Scan for the cell matching the given text and deliver its [X, Y] coordinate at center. 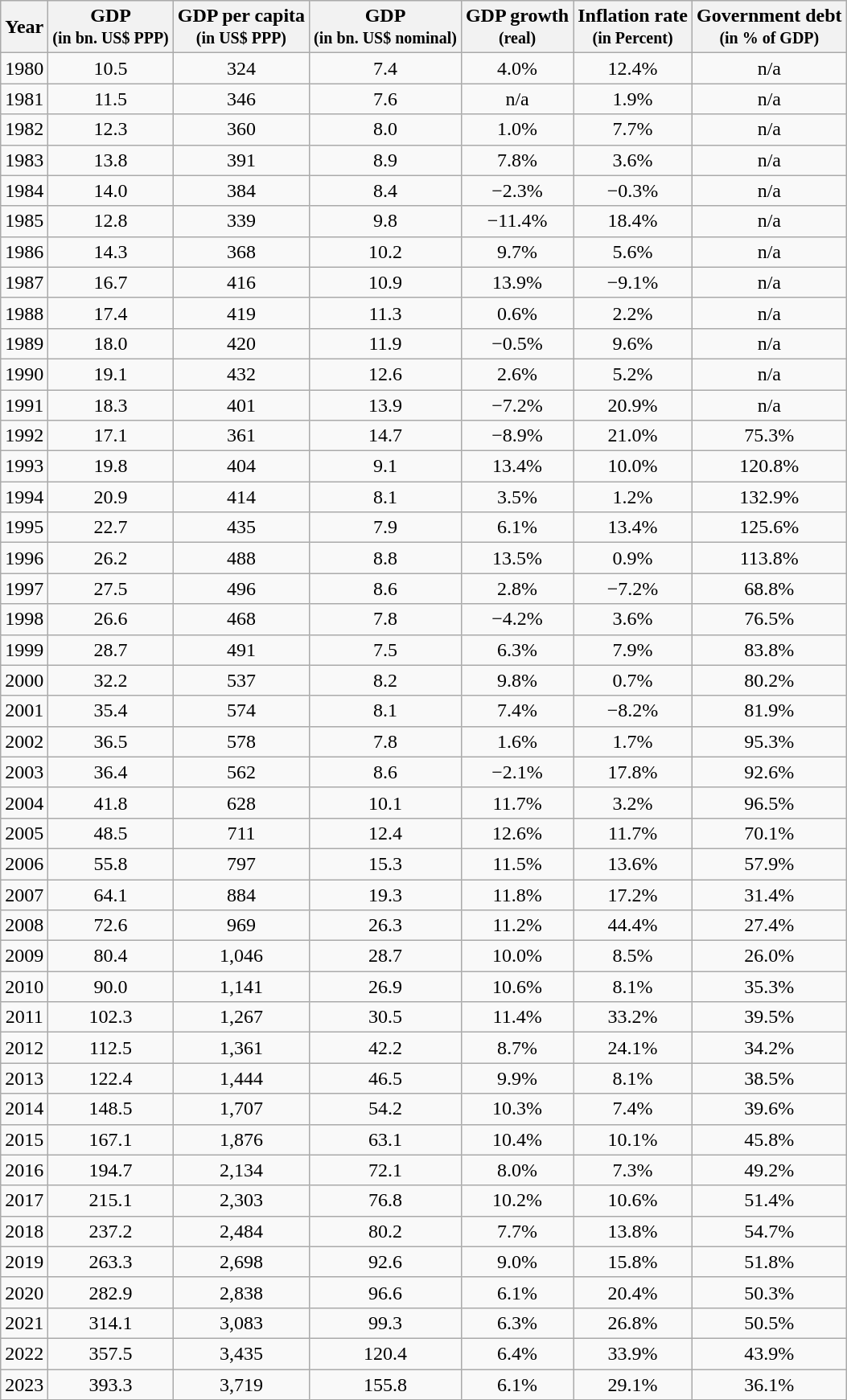
68.8% [769, 589]
2009 [24, 956]
132.9% [769, 497]
2,303 [241, 1201]
11.5 [111, 99]
8.7% [516, 1048]
488 [241, 558]
2008 [24, 926]
0.6% [516, 313]
2006 [24, 864]
2012 [24, 1048]
1,141 [241, 987]
2.6% [516, 374]
GDP(in bn. US$ PPP) [111, 27]
46.5 [386, 1078]
496 [241, 589]
416 [241, 282]
2002 [24, 741]
18.0 [111, 343]
1999 [24, 650]
18.4% [633, 221]
1986 [24, 252]
8.8 [386, 558]
81.9% [769, 711]
26.8% [633, 1323]
36.4 [111, 772]
1,361 [241, 1048]
−2.1% [516, 772]
11.2% [516, 926]
113.8% [769, 558]
GDP growth(real) [516, 27]
54.7% [769, 1231]
1994 [24, 497]
26.9 [386, 987]
20.9% [633, 404]
30.5 [386, 1017]
11.4% [516, 1017]
2020 [24, 1292]
10.1 [386, 803]
15.3 [386, 864]
−2.3% [516, 191]
15.8% [633, 1262]
1.9% [633, 99]
1,046 [241, 956]
12.3 [111, 129]
13.8% [633, 1231]
17.4 [111, 313]
54.2 [386, 1109]
420 [241, 343]
125.6% [769, 528]
1985 [24, 221]
44.4% [633, 926]
5.2% [633, 374]
2,838 [241, 1292]
11.8% [516, 895]
9.0% [516, 1262]
1982 [24, 129]
57.9% [769, 864]
578 [241, 741]
324 [241, 68]
1.0% [516, 129]
432 [241, 374]
1983 [24, 160]
26.2 [111, 558]
2.2% [633, 313]
0.9% [633, 558]
167.1 [111, 1139]
1980 [24, 68]
9.8 [386, 221]
33.2% [633, 1017]
7.4 [386, 68]
43.9% [769, 1353]
−4.2% [516, 619]
16.7 [111, 282]
1997 [24, 589]
391 [241, 160]
4.0% [516, 68]
10.5 [111, 68]
2013 [24, 1078]
2023 [24, 1384]
76.5% [769, 619]
51.4% [769, 1201]
282.9 [111, 1292]
27.5 [111, 589]
9.9% [516, 1078]
8.2 [386, 680]
80.4 [111, 956]
1,876 [241, 1139]
17.8% [633, 772]
7.6 [386, 99]
1,707 [241, 1109]
1998 [24, 619]
24.1% [633, 1048]
Inflation rate(in Percent) [633, 27]
72.1 [386, 1170]
19.1 [111, 374]
42.2 [386, 1048]
562 [241, 772]
2000 [24, 680]
120.4 [386, 1353]
8.0 [386, 129]
10.4% [516, 1139]
1989 [24, 343]
12.4 [386, 833]
10.1% [633, 1139]
237.2 [111, 1231]
31.4% [769, 895]
5.6% [633, 252]
401 [241, 404]
361 [241, 436]
Year [24, 27]
1981 [24, 99]
14.3 [111, 252]
64.1 [111, 895]
99.3 [386, 1323]
2015 [24, 1139]
368 [241, 252]
76.8 [386, 1201]
51.8% [769, 1262]
2016 [24, 1170]
215.1 [111, 1201]
12.4% [633, 68]
628 [241, 803]
13.6% [633, 864]
155.8 [386, 1384]
14.0 [111, 191]
2022 [24, 1353]
21.0% [633, 436]
404 [241, 466]
1996 [24, 558]
14.7 [386, 436]
55.8 [111, 864]
3,435 [241, 1353]
49.2% [769, 1170]
263.3 [111, 1262]
96.5% [769, 803]
435 [241, 528]
27.4% [769, 926]
13.8 [111, 160]
10.9 [386, 282]
3.2% [633, 803]
20.4% [633, 1292]
11.3 [386, 313]
29.1% [633, 1384]
−9.1% [633, 282]
13.9% [516, 282]
2005 [24, 833]
32.2 [111, 680]
70.1% [769, 833]
−8.9% [516, 436]
2019 [24, 1262]
18.3 [111, 404]
1984 [24, 191]
384 [241, 191]
969 [241, 926]
33.9% [633, 1353]
148.5 [111, 1109]
10.2 [386, 252]
122.4 [111, 1078]
13.5% [516, 558]
45.8% [769, 1139]
468 [241, 619]
3.5% [516, 497]
1995 [24, 528]
GDP(in bn. US$ nominal) [386, 27]
26.0% [769, 956]
194.7 [111, 1170]
1991 [24, 404]
2,134 [241, 1170]
7.3% [633, 1170]
0.7% [633, 680]
1.7% [633, 741]
314.1 [111, 1323]
35.4 [111, 711]
80.2% [769, 680]
537 [241, 680]
2007 [24, 895]
50.5% [769, 1323]
2004 [24, 803]
95.3% [769, 741]
339 [241, 221]
120.8% [769, 466]
36.5 [111, 741]
102.3 [111, 1017]
7.5 [386, 650]
357.5 [111, 1353]
2,484 [241, 1231]
574 [241, 711]
Government debt(in % of GDP) [769, 27]
7.9% [633, 650]
1993 [24, 466]
10.3% [516, 1109]
346 [241, 99]
92.6 [386, 1262]
9.6% [633, 343]
393.3 [111, 1384]
22.7 [111, 528]
13.9 [386, 404]
1,267 [241, 1017]
1,444 [241, 1078]
1987 [24, 282]
2018 [24, 1231]
9.1 [386, 466]
2021 [24, 1323]
11.9 [386, 343]
36.1% [769, 1384]
884 [241, 895]
8.9 [386, 160]
38.5% [769, 1078]
72.6 [111, 926]
63.1 [386, 1139]
41.8 [111, 803]
80.2 [386, 1231]
96.6 [386, 1292]
360 [241, 129]
8.0% [516, 1170]
2011 [24, 1017]
26.3 [386, 926]
83.8% [769, 650]
1990 [24, 374]
8.5% [633, 956]
50.3% [769, 1292]
GDP per capita(in US$ PPP) [241, 27]
2010 [24, 987]
711 [241, 833]
1988 [24, 313]
20.9 [111, 497]
2,698 [241, 1262]
75.3% [769, 436]
35.3% [769, 987]
17.2% [633, 895]
3,083 [241, 1323]
−8.2% [633, 711]
−0.5% [516, 343]
9.8% [516, 680]
2.8% [516, 589]
414 [241, 497]
7.9 [386, 528]
−0.3% [633, 191]
12.6% [516, 833]
92.6% [769, 772]
9.7% [516, 252]
2017 [24, 1201]
26.6 [111, 619]
3,719 [241, 1384]
112.5 [111, 1048]
1992 [24, 436]
48.5 [111, 833]
1.2% [633, 497]
7.8% [516, 160]
2001 [24, 711]
6.4% [516, 1353]
419 [241, 313]
39.5% [769, 1017]
12.8 [111, 221]
10.2% [516, 1201]
34.2% [769, 1048]
8.4 [386, 191]
2014 [24, 1109]
1.6% [516, 741]
17.1 [111, 436]
−11.4% [516, 221]
12.6 [386, 374]
19.3 [386, 895]
11.5% [516, 864]
90.0 [111, 987]
491 [241, 650]
39.6% [769, 1109]
19.8 [111, 466]
797 [241, 864]
2003 [24, 772]
